Output the [X, Y] coordinate of the center of the cell containing the given text.  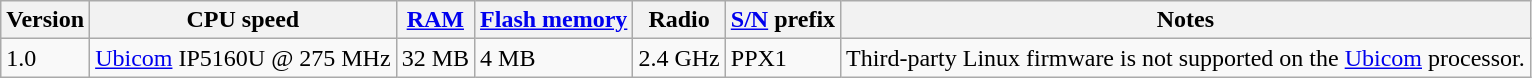
Version [46, 20]
S/N prefix [782, 20]
Radio [679, 20]
1.0 [46, 58]
Third-party Linux firmware is not supported on the Ubicom processor. [1186, 58]
32 MB [435, 58]
Notes [1186, 20]
Ubicom IP5160U @ 275 MHz [243, 58]
RAM [435, 20]
PPX1 [782, 58]
4 MB [554, 58]
CPU speed [243, 20]
2.4 GHz [679, 58]
Flash memory [554, 20]
